Return [x, y] of the center of cell containing provided text 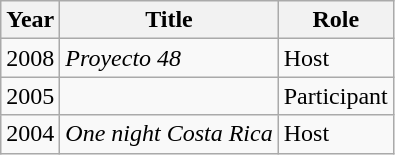
2004 [30, 134]
Proyecto 48 [169, 58]
Title [169, 20]
2005 [30, 96]
Role [336, 20]
One night Costa Rica [169, 134]
2008 [30, 58]
Participant [336, 96]
Year [30, 20]
